Provide the (x, y) coordinate of the cell's center where the given text is located.  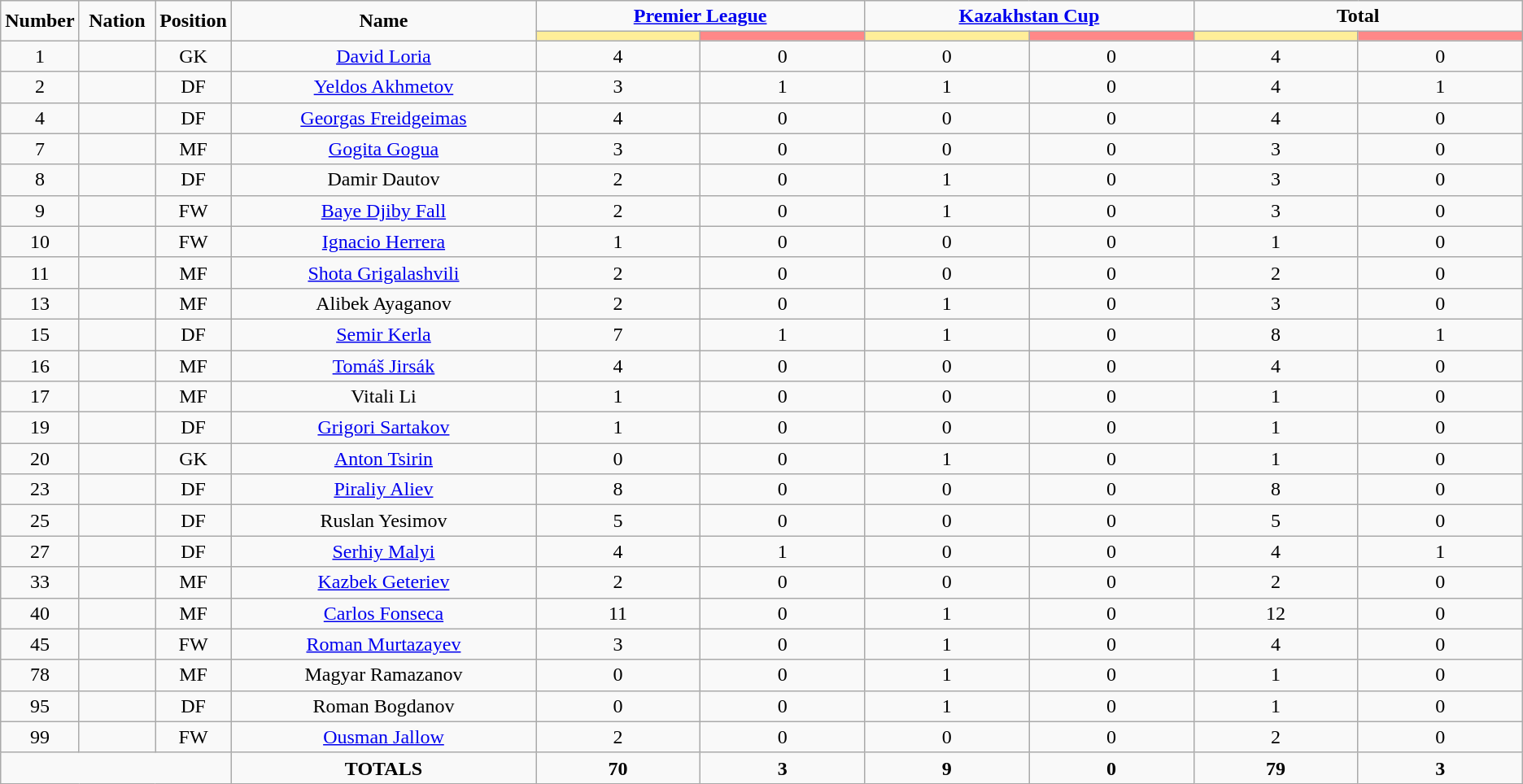
79 (1276, 768)
Ignacio Herrera (383, 242)
TOTALS (383, 768)
20 (40, 459)
17 (40, 397)
27 (40, 551)
Ousman Jallow (383, 737)
45 (40, 644)
Magyar Ramazanov (383, 675)
Grigori Sartakov (383, 428)
Semir Kerla (383, 334)
Yeldos Akhmetov (383, 87)
Kazbek Geteriev (383, 582)
Damir Dautov (383, 180)
Georgas Freidgeimas (383, 118)
Roman Bogdanov (383, 706)
10 (40, 242)
Kazakhstan Cup (1029, 16)
Gogita Gogua (383, 149)
Number (40, 21)
99 (40, 737)
25 (40, 520)
15 (40, 334)
Alibek Ayaganov (383, 303)
Position (194, 21)
23 (40, 490)
Ruslan Yesimov (383, 520)
Roman Murtazayev (383, 644)
Anton Tsirin (383, 459)
Carlos Fonseca (383, 613)
19 (40, 428)
Baye Djiby Fall (383, 211)
12 (1276, 613)
David Loria (383, 56)
95 (40, 706)
33 (40, 582)
Tomáš Jirsák (383, 365)
Shota Grigalashvili (383, 272)
16 (40, 365)
Piraliy Aliev (383, 490)
40 (40, 613)
13 (40, 303)
Name (383, 21)
Premier League (700, 16)
78 (40, 675)
Vitali Li (383, 397)
Total (1358, 16)
70 (617, 768)
Nation (117, 21)
Serhiy Malyi (383, 551)
